Return the (X, Y) coordinate for the center point of the cell that contains the specified text.  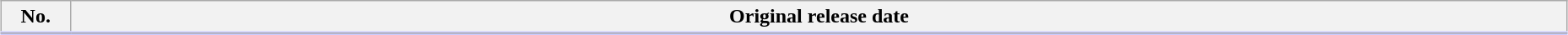
No. (35, 17)
Original release date (819, 17)
